Determine the [X, Y] coordinate at the center of the cell enclosing the given text.  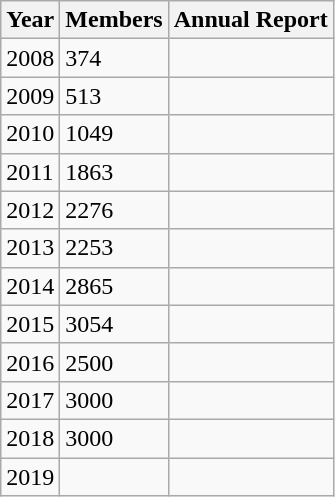
Members [114, 20]
2253 [114, 248]
1863 [114, 172]
Annual Report [250, 20]
2865 [114, 286]
2009 [30, 96]
3054 [114, 324]
2276 [114, 210]
2500 [114, 362]
513 [114, 96]
2019 [30, 477]
2018 [30, 438]
2015 [30, 324]
2014 [30, 286]
2011 [30, 172]
1049 [114, 134]
Year [30, 20]
2016 [30, 362]
374 [114, 58]
2017 [30, 400]
2012 [30, 210]
2013 [30, 248]
2010 [30, 134]
2008 [30, 58]
